Return the (x, y) coordinate for the center point of the cell that contains the specified text.  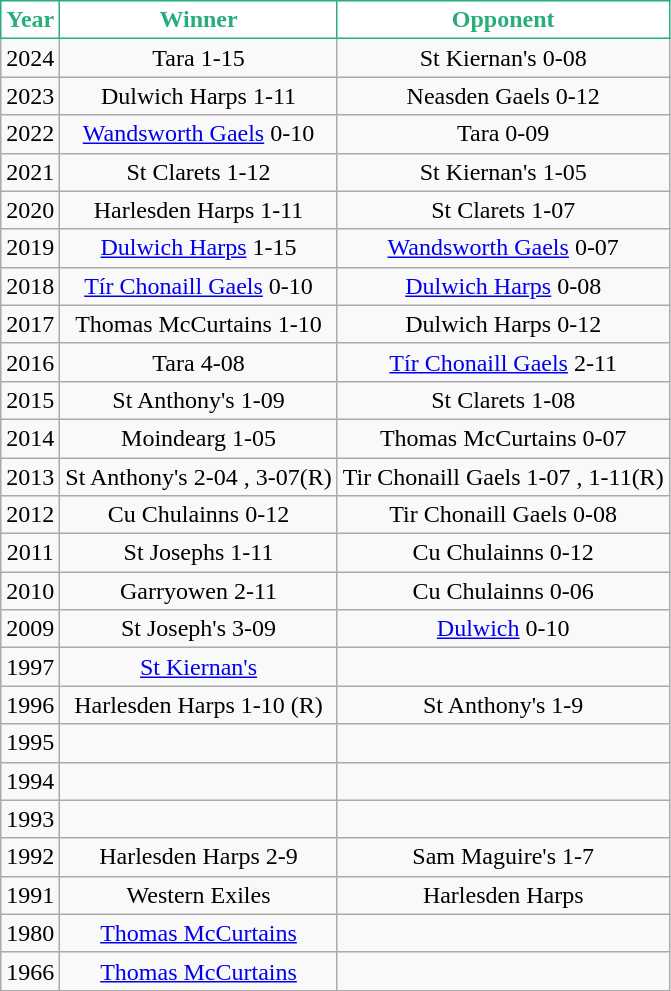
Wandsworth Gaels 0-07 (503, 248)
1996 (30, 705)
2024 (30, 58)
St Clarets 1-07 (503, 210)
Dulwich 0-10 (503, 629)
Western Exiles (198, 895)
2009 (30, 629)
1966 (30, 971)
1991 (30, 895)
Garryowen 2-11 (198, 591)
St Joseph's 3-09 (198, 629)
2016 (30, 362)
1997 (30, 667)
St Josephs 1-11 (198, 553)
2011 (30, 553)
1993 (30, 819)
Harlesden Harps 2-9 (198, 857)
St Kiernan's 0-08 (503, 58)
Wandsworth Gaels 0-10 (198, 134)
St Anthony's 1-09 (198, 400)
Tara 4-08 (198, 362)
2022 (30, 134)
Dulwich Harps 1-15 (198, 248)
Sam Maguire's 1-7 (503, 857)
Harlesden Harps 1-11 (198, 210)
2023 (30, 96)
2013 (30, 477)
Dulwich Harps 0-12 (503, 324)
Thomas McCurtains 1-10 (198, 324)
St Kiernan's 1-05 (503, 172)
2015 (30, 400)
Tír Chonaill Gaels 0-10 (198, 286)
St Kiernan's (198, 667)
Moindearg 1-05 (198, 438)
Neasden Gaels 0-12 (503, 96)
2019 (30, 248)
Dulwich Harps 0-08 (503, 286)
2014 (30, 438)
St Anthony's 1-9 (503, 705)
St Anthony's 2-04 , 3-07(R) (198, 477)
Tara 0-09 (503, 134)
1992 (30, 857)
Opponent (503, 20)
Dulwich Harps 1-11 (198, 96)
Winner (198, 20)
1994 (30, 781)
St Clarets 1-12 (198, 172)
St Clarets 1-08 (503, 400)
Harlesden Harps 1-10 (R) (198, 705)
2021 (30, 172)
Year (30, 20)
Tír Chonaill Gaels 2-11 (503, 362)
Tara 1-15 (198, 58)
1995 (30, 743)
Tir Chonaill Gaels 1-07 , 1-11(R) (503, 477)
Cu Chulainns 0-06 (503, 591)
Tir Chonaill Gaels 0-08 (503, 515)
Harlesden Harps (503, 895)
2017 (30, 324)
2010 (30, 591)
1980 (30, 933)
2020 (30, 210)
2018 (30, 286)
Thomas McCurtains 0-07 (503, 438)
2012 (30, 515)
